Determine the [x, y] coordinate at the center of the cell enclosing the given text.  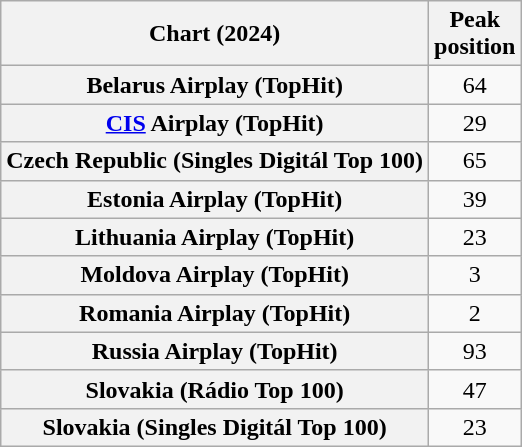
47 [475, 389]
Romania Airplay (TopHit) [215, 313]
Belarus Airplay (TopHit) [215, 85]
Moldova Airplay (TopHit) [215, 275]
64 [475, 85]
CIS Airplay (TopHit) [215, 123]
Slovakia (Rádio Top 100) [215, 389]
Chart (2024) [215, 34]
Estonia Airplay (TopHit) [215, 199]
Lithuania Airplay (TopHit) [215, 237]
3 [475, 275]
Slovakia (Singles Digitál Top 100) [215, 427]
2 [475, 313]
29 [475, 123]
39 [475, 199]
Peakposition [475, 34]
65 [475, 161]
93 [475, 351]
Czech Republic (Singles Digitál Top 100) [215, 161]
Russia Airplay (TopHit) [215, 351]
